Locate the cell with the specified text and output its [x, y] center coordinate. 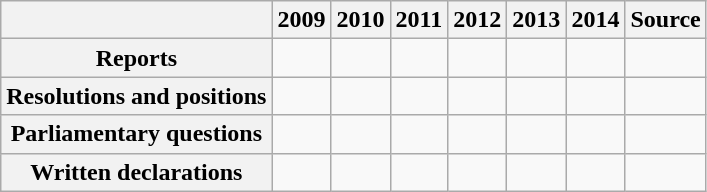
2011 [419, 20]
Source [666, 20]
Parliamentary questions [136, 134]
Reports [136, 58]
Resolutions and positions [136, 96]
2013 [536, 20]
Written declarations [136, 172]
2010 [360, 20]
2012 [478, 20]
2014 [596, 20]
2009 [302, 20]
